For the text-containing cell, return its midpoint in [x, y] coordinate format. 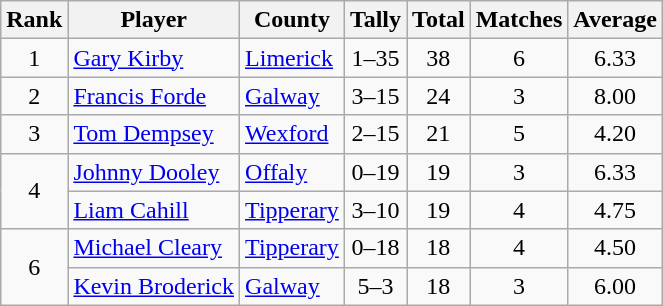
County [292, 20]
1 [34, 58]
Tom Dempsey [154, 134]
Francis Forde [154, 96]
Matches [519, 20]
3–10 [375, 210]
38 [439, 58]
Offaly [292, 172]
Rank [34, 20]
0–19 [375, 172]
1–35 [375, 58]
0–18 [375, 248]
Total [439, 20]
2–15 [375, 134]
4.75 [616, 210]
Wexford [292, 134]
Average [616, 20]
Johnny Dooley [154, 172]
5–3 [375, 286]
5 [519, 134]
3–15 [375, 96]
2 [34, 96]
8.00 [616, 96]
4.20 [616, 134]
21 [439, 134]
Tally [375, 20]
4.50 [616, 248]
Michael Cleary [154, 248]
Player [154, 20]
Liam Cahill [154, 210]
6.00 [616, 286]
Limerick [292, 58]
Kevin Broderick [154, 286]
24 [439, 96]
Gary Kirby [154, 58]
